Output the [x, y] coordinate of the center of the cell containing the given text.  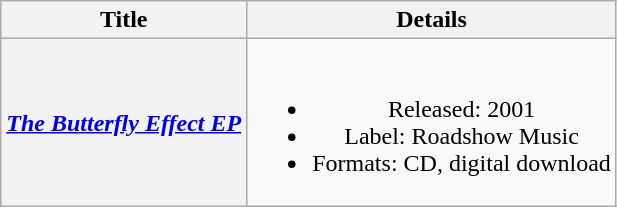
Released: 2001Label: Roadshow MusicFormats: CD, digital download [432, 122]
Title [124, 20]
The Butterfly Effect EP [124, 122]
Details [432, 20]
